For the text-containing cell, return its midpoint in [x, y] coordinate format. 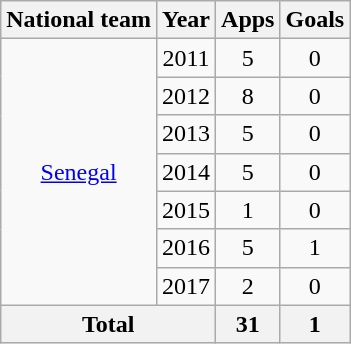
Goals [315, 20]
8 [248, 96]
Apps [248, 20]
2011 [186, 58]
National team [79, 20]
Senegal [79, 172]
2013 [186, 134]
2017 [186, 286]
Total [108, 324]
2 [248, 286]
31 [248, 324]
2012 [186, 96]
2016 [186, 248]
2015 [186, 210]
2014 [186, 172]
Year [186, 20]
